Return (x, y) of the center of cell containing provided text 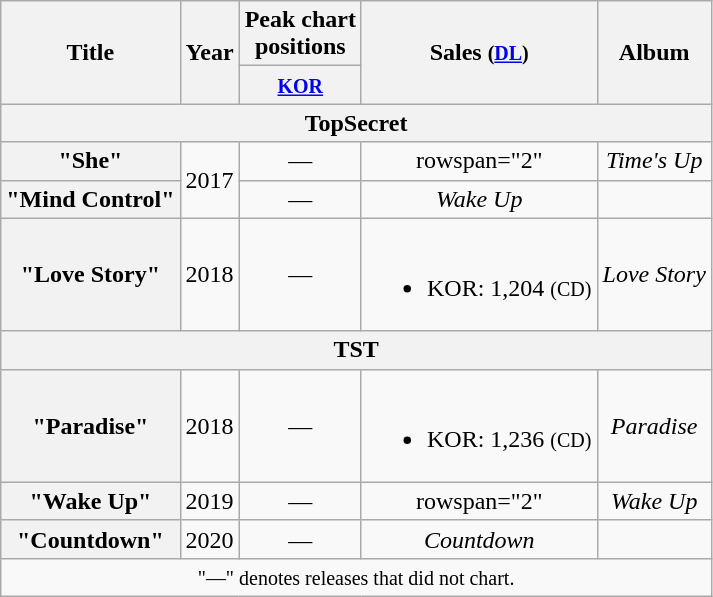
2019 (210, 501)
"Wake Up" (90, 501)
Title (90, 52)
"Love Story" (90, 274)
"Mind Control" (90, 199)
2020 (210, 539)
KOR: 1,236 (CD) (479, 426)
Time's Up (654, 161)
Paradise (654, 426)
"—" denotes releases that did not chart. (356, 577)
Peak chart positions (300, 34)
TopSecret (356, 123)
"She" (90, 161)
KOR: 1,204 (CD) (479, 274)
Sales (DL) (479, 52)
Year (210, 52)
KOR (300, 85)
2017 (210, 180)
Love Story (654, 274)
Album (654, 52)
"Countdown" (90, 539)
Countdown (479, 539)
"Paradise" (90, 426)
TST (356, 350)
